Return (X, Y) of the center of cell containing provided text 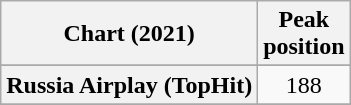
188 (304, 85)
Peakposition (304, 34)
Chart (2021) (130, 34)
Russia Airplay (TopHit) (130, 85)
